Capture the cell that displays the provided text and extract its (X, Y) central coordinate. 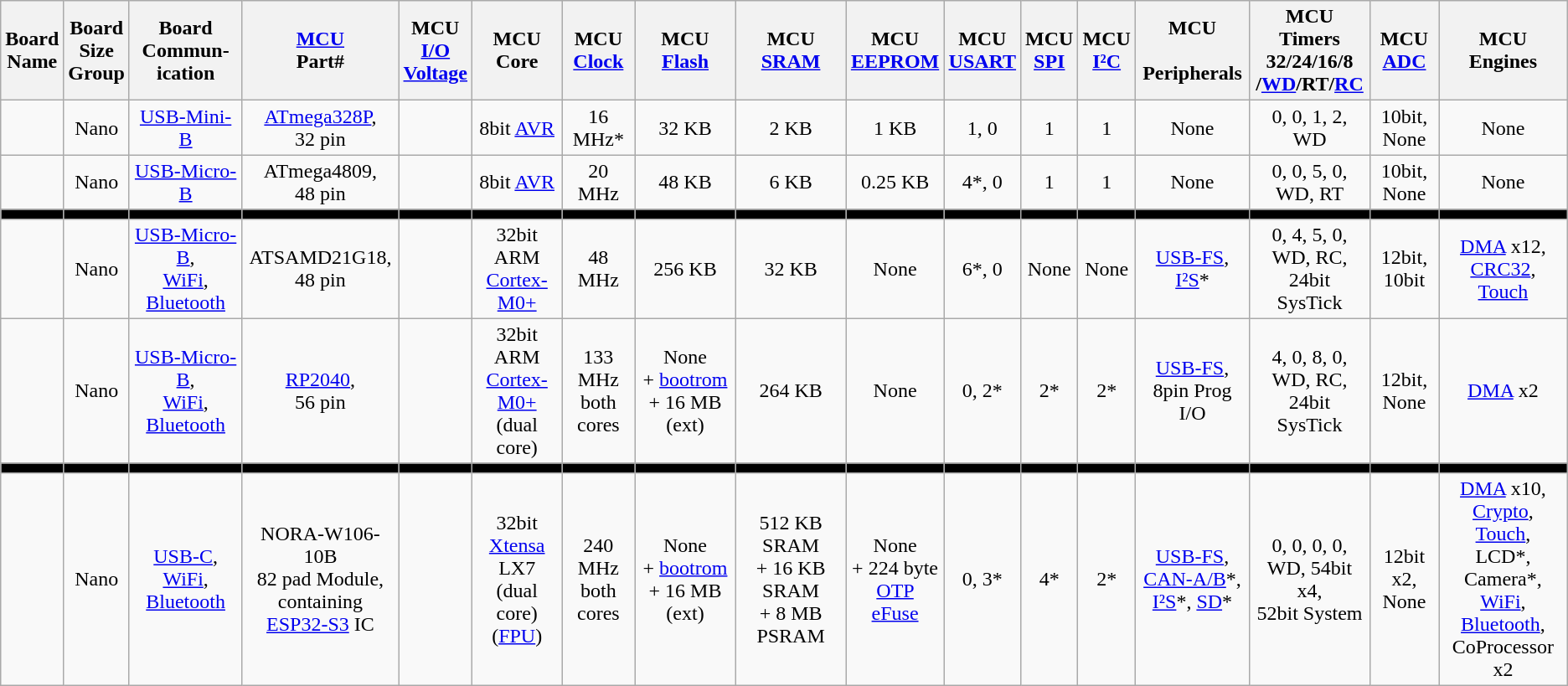
48 MHz (598, 268)
0.25 KB (895, 183)
USB-C,WiFi,Bluetooth (185, 579)
4*, 0 (983, 183)
0, 4, 5, 0,WD, RC,24bit SysTick (1310, 268)
MCUI²C (1106, 50)
RP2040,56 pin (320, 390)
MCUPeripherals (1192, 50)
USB-FS,CAN-A/B*,I²S*, SD* (1192, 579)
MCUEEPROM (895, 50)
BoardCommun-ication (185, 50)
ATmega4809,48 pin (320, 183)
MCUFlash (685, 50)
0, 0, 0, 0,WD, 54bit x4,52bit System (1310, 579)
32bit ARMCortex-M0+(dual core) (518, 390)
16 MHz* (598, 127)
6 KB (791, 183)
ATmega328P,32 pin (320, 127)
NORA-W106-10B82 pad Module,containingESP32-S3 IC (320, 579)
2 KB (791, 127)
4, 0, 8, 0,WD, RC,24bit SysTick (1310, 390)
BoardName (32, 50)
0, 3* (983, 579)
1 KB (895, 127)
USB-FS,8pin Prog I/O (1192, 390)
DMA x2 (1504, 390)
20 MHz (598, 183)
0, 0, 5, 0,WD, RT (1310, 183)
32bitXtensa LX7(dual core)(FPU) (518, 579)
DMA x10,Crypto, Touch,LCD*, Camera*,WiFi, Bluetooth,CoProcessor x2 (1504, 579)
DMA x12,CRC32,Touch (1504, 268)
MCUCore (518, 50)
MCUSPI (1050, 50)
ATSAMD21G18,48 pin (320, 268)
12bit x2,None (1404, 579)
240 MHzbothcores (598, 579)
133 MHzbothcores (598, 390)
MCUPart# (320, 50)
MCU Timers32/24/16/8/WD/RT/RC (1310, 50)
MCUSRAM (791, 50)
0, 2* (983, 390)
264 KB (791, 390)
MCUADC (1404, 50)
12bit,None (1404, 390)
6*, 0 (983, 268)
USB-FS,I²S* (1192, 268)
MCUClock (598, 50)
12bit,10bit (1404, 268)
256 KB (685, 268)
BoardSizeGroup (97, 50)
4* (1050, 579)
USB-Micro-B (185, 183)
MCUEngines (1504, 50)
MCUI/OVoltage (436, 50)
0, 0, 1, 2,WD (1310, 127)
48 KB (685, 183)
MCUUSART (983, 50)
512 KB SRAM+ 16 KB SRAM+ 8 MB PSRAM (791, 579)
32bit ARMCortex-M0+ (518, 268)
None+ 224 byteOTP eFuse (895, 579)
USB-Mini-B (185, 127)
1, 0 (983, 127)
